Determine the (X, Y) coordinate at the center of the cell enclosing the given text.  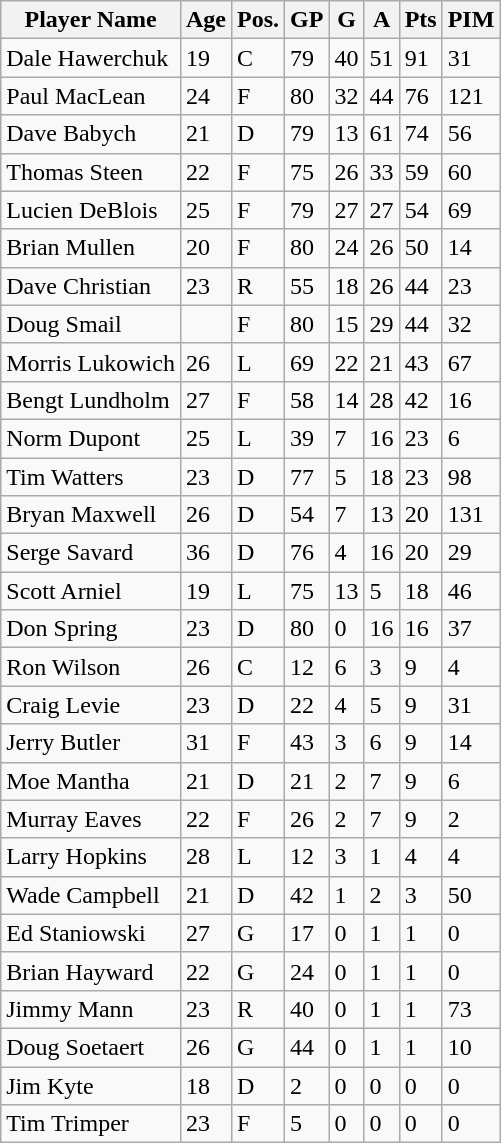
Ron Wilson (91, 667)
37 (471, 629)
55 (307, 286)
17 (307, 933)
Dale Hawerchuk (91, 58)
67 (471, 362)
Lucien DeBlois (91, 210)
Don Spring (91, 629)
121 (471, 96)
Moe Mantha (91, 781)
36 (206, 553)
Brian Hayward (91, 971)
Jimmy Mann (91, 1009)
73 (471, 1009)
Norm Dupont (91, 438)
39 (307, 438)
58 (307, 400)
15 (346, 324)
Dave Christian (91, 286)
91 (420, 58)
Murray Eaves (91, 819)
Bengt Lundholm (91, 400)
Jerry Butler (91, 743)
131 (471, 515)
A (382, 20)
56 (471, 134)
Tim Watters (91, 477)
33 (382, 172)
Morris Lukowich (91, 362)
Player Name (91, 20)
Thomas Steen (91, 172)
Ed Staniowski (91, 933)
Doug Soetaert (91, 1047)
Bryan Maxwell (91, 515)
Dave Babych (91, 134)
Age (206, 20)
61 (382, 134)
Scott Arniel (91, 591)
Brian Mullen (91, 248)
PIM (471, 20)
74 (420, 134)
Wade Campbell (91, 895)
10 (471, 1047)
Pts (420, 20)
Serge Savard (91, 553)
77 (307, 477)
Jim Kyte (91, 1085)
Pos. (258, 20)
Paul MacLean (91, 96)
GP (307, 20)
59 (420, 172)
Tim Trimper (91, 1124)
46 (471, 591)
Craig Levie (91, 705)
51 (382, 58)
98 (471, 477)
Larry Hopkins (91, 857)
60 (471, 172)
Doug Smail (91, 324)
